Identify which cell holds the provided text, then report its [X, Y] central coordinate. 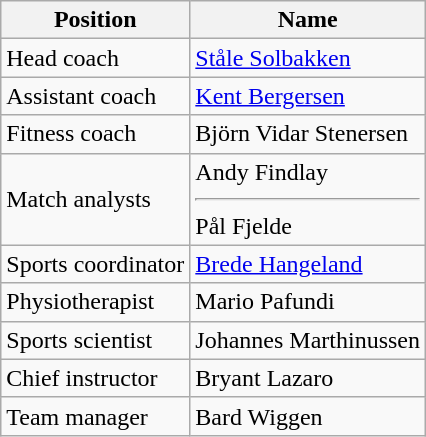
Ståle Solbakken [308, 58]
Team manager [96, 416]
Name [308, 20]
Fitness coach [96, 134]
Position [96, 20]
Bryant Lazaro [308, 378]
Chief instructor [96, 378]
Björn Vidar Stenersen [308, 134]
Andy Findlay Pål Fjelde [308, 199]
Physiotherapist [96, 302]
Sports scientist [96, 340]
Bard Wiggen [308, 416]
Brede Hangeland [308, 264]
Mario Pafundi [308, 302]
Kent Bergersen [308, 96]
Assistant coach [96, 96]
Match analysts [96, 199]
Johannes Marthinussen [308, 340]
Head coach [96, 58]
Sports coordinator [96, 264]
